Identify which cell holds the provided text, then report its (x, y) central coordinate. 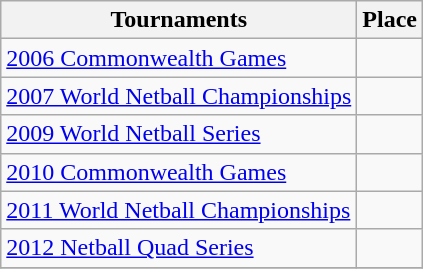
2011 World Netball Championships (179, 210)
2010 Commonwealth Games (179, 172)
Tournaments (179, 20)
2006 Commonwealth Games (179, 58)
2009 World Netball Series (179, 134)
2007 World Netball Championships (179, 96)
2012 Netball Quad Series (179, 248)
Place (390, 20)
